Detect which cell encompasses the target text, then output its (x, y) center coordinate. 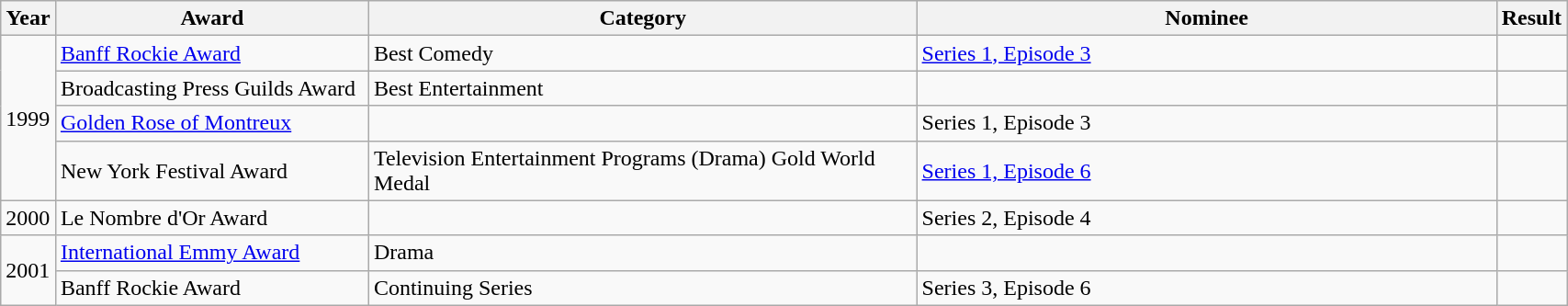
Best Entertainment (643, 88)
Television Entertainment Programs (Drama) Gold World Medal (643, 171)
Series 2, Episode 4 (1207, 218)
New York Festival Award (211, 171)
Category (643, 18)
Drama (643, 253)
International Emmy Award (211, 253)
Year (28, 18)
Series 1, Episode 6 (1207, 171)
Continuing Series (643, 288)
Best Comedy (643, 53)
Le Nombre d'Or Award (211, 218)
Broadcasting Press Guilds Award (211, 88)
Award (211, 18)
2001 (28, 270)
Nominee (1207, 18)
2000 (28, 218)
Series 3, Episode 6 (1207, 288)
Golden Rose of Montreux (211, 123)
Result (1531, 18)
1999 (28, 118)
